From the cell containing the given text, extract its center point as (x, y) coordinate. 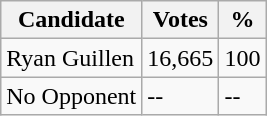
100 (242, 58)
Votes (180, 20)
% (242, 20)
16,665 (180, 58)
Ryan Guillen (72, 58)
Candidate (72, 20)
No Opponent (72, 96)
